Pinpoint the cell where the given text exists, returning its (X, Y) midpoint coordinate. 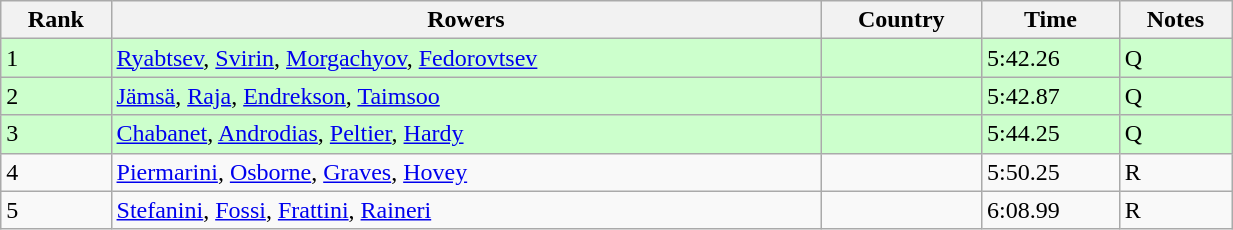
1 (56, 58)
3 (56, 134)
Stefanini, Fossi, Frattini, Raineri (466, 210)
5:42.87 (1051, 96)
5:50.25 (1051, 172)
Notes (1175, 20)
Rank (56, 20)
Rowers (466, 20)
Piermarini, Osborne, Graves, Hovey (466, 172)
Ryabtsev, Svirin, Morgachyov, Fedorovtsev (466, 58)
5:44.25 (1051, 134)
5 (56, 210)
6:08.99 (1051, 210)
4 (56, 172)
2 (56, 96)
Country (902, 20)
Time (1051, 20)
Chabanet, Androdias, Peltier, Hardy (466, 134)
Jämsä, Raja, Endrekson, Taimsoo (466, 96)
5:42.26 (1051, 58)
